Pinpoint the cell where the given text exists, returning its [X, Y] midpoint coordinate. 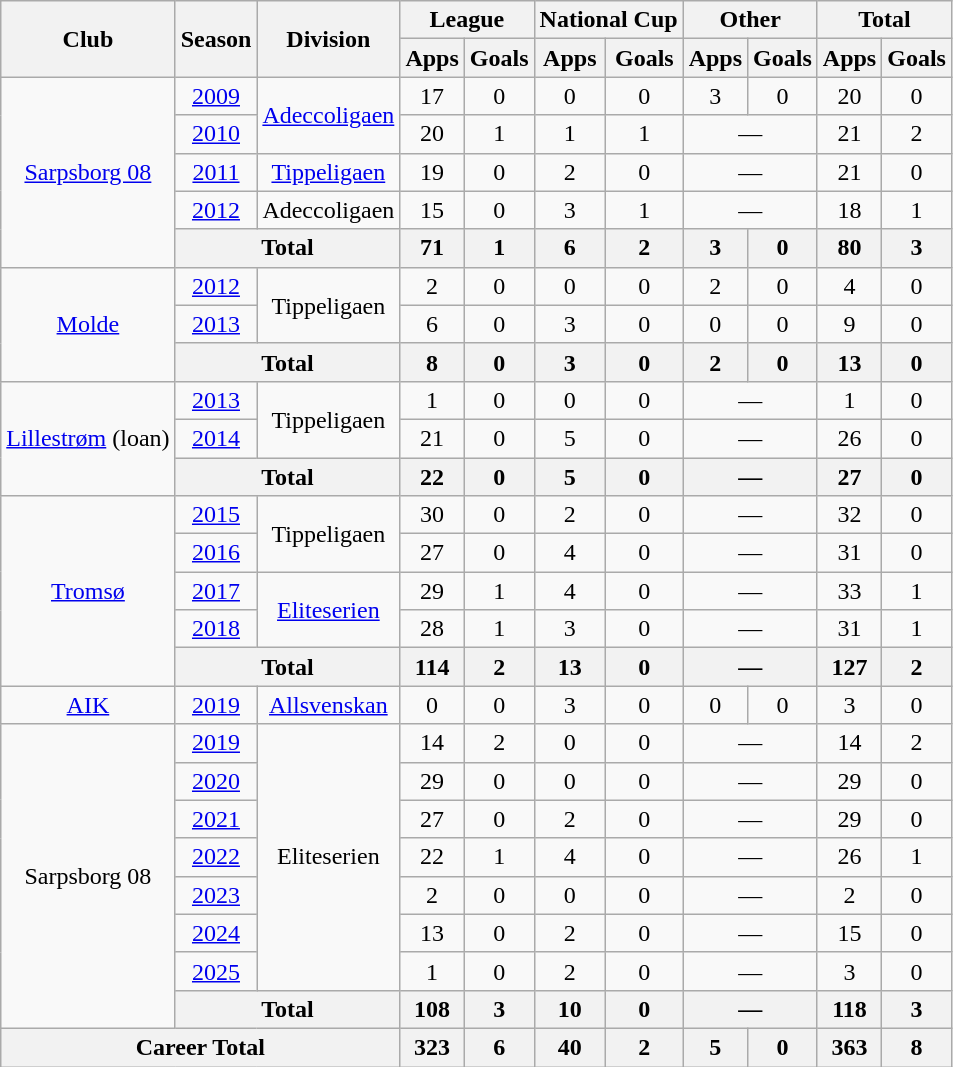
33 [849, 591]
National Cup [608, 20]
30 [432, 515]
323 [432, 1047]
18 [849, 210]
127 [849, 667]
363 [849, 1047]
2020 [216, 781]
Allsvenskan [328, 705]
Tromsø [88, 591]
Season [216, 39]
2009 [216, 96]
Club [88, 39]
28 [432, 629]
Other [750, 20]
108 [432, 1009]
40 [570, 1047]
9 [849, 324]
118 [849, 1009]
2022 [216, 857]
2017 [216, 591]
2025 [216, 971]
Lillestrøm (loan) [88, 438]
AIK [88, 705]
71 [432, 248]
2011 [216, 172]
32 [849, 515]
Career Total [200, 1047]
19 [432, 172]
80 [849, 248]
114 [432, 667]
17 [432, 96]
2014 [216, 438]
2023 [216, 895]
League [467, 20]
10 [570, 1009]
Molde [88, 324]
Division [328, 39]
2018 [216, 629]
2010 [216, 134]
2015 [216, 515]
2016 [216, 553]
2024 [216, 933]
2021 [216, 819]
